Output the (X, Y) coordinate of the center of the cell containing the given text.  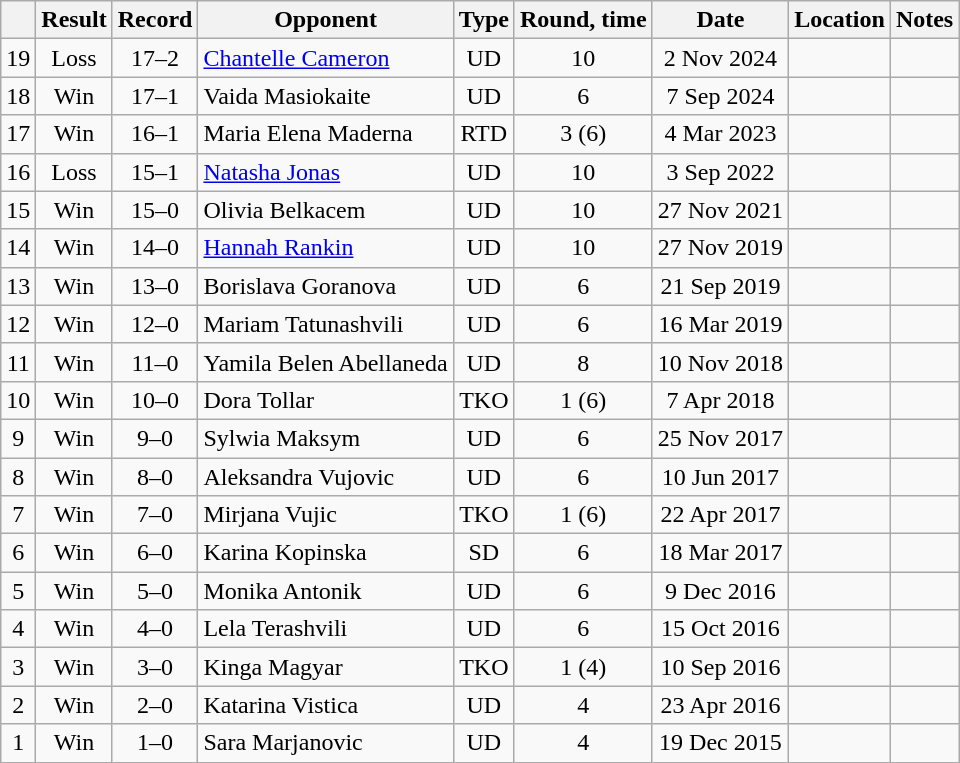
11 (18, 362)
14–0 (155, 248)
Borislava Goranova (326, 286)
5 (18, 591)
15 Oct 2016 (720, 629)
27 Nov 2021 (720, 210)
2 Nov 2024 (720, 58)
Maria Elena Maderna (326, 134)
13–0 (155, 286)
6–0 (155, 553)
11–0 (155, 362)
9 Dec 2016 (720, 591)
Dora Tollar (326, 400)
3 (6) (583, 134)
1–0 (155, 743)
27 Nov 2019 (720, 248)
12 (18, 324)
Date (720, 20)
21 Sep 2019 (720, 286)
3–0 (155, 667)
7 (18, 515)
15–0 (155, 210)
3 Sep 2022 (720, 172)
Mariam Tatunashvili (326, 324)
19 Dec 2015 (720, 743)
Monika Antonik (326, 591)
10–0 (155, 400)
Karina Kopinska (326, 553)
9–0 (155, 438)
9 (18, 438)
Vaida Masiokaite (326, 96)
16 (18, 172)
7–0 (155, 515)
Katarina Vistica (326, 705)
18 Mar 2017 (720, 553)
2–0 (155, 705)
25 Nov 2017 (720, 438)
16 Mar 2019 (720, 324)
12–0 (155, 324)
Lela Terashvili (326, 629)
15 (18, 210)
18 (18, 96)
1 (4) (583, 667)
13 (18, 286)
SD (484, 553)
1 (18, 743)
Natasha Jonas (326, 172)
7 Apr 2018 (720, 400)
Mirjana Vujic (326, 515)
RTD (484, 134)
17–1 (155, 96)
Yamila Belen Abellaneda (326, 362)
23 Apr 2016 (720, 705)
2 (18, 705)
3 (18, 667)
Result (74, 20)
10 Jun 2017 (720, 477)
Sylwia Maksym (326, 438)
16–1 (155, 134)
Olivia Belkacem (326, 210)
10 Nov 2018 (720, 362)
22 Apr 2017 (720, 515)
Hannah Rankin (326, 248)
7 Sep 2024 (720, 96)
Kinga Magyar (326, 667)
15–1 (155, 172)
Round, time (583, 20)
19 (18, 58)
Location (840, 20)
4–0 (155, 629)
Aleksandra Vujovic (326, 477)
10 Sep 2016 (720, 667)
8–0 (155, 477)
17–2 (155, 58)
14 (18, 248)
Type (484, 20)
Chantelle Cameron (326, 58)
17 (18, 134)
Sara Marjanovic (326, 743)
4 Mar 2023 (720, 134)
Opponent (326, 20)
Notes (924, 20)
Record (155, 20)
5–0 (155, 591)
